Return the [X, Y] coordinate for the center point of the cell that contains the specified text.  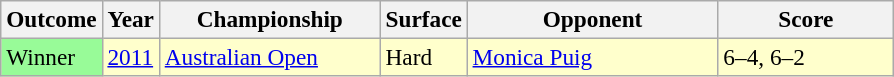
Championship [270, 19]
Outcome [52, 19]
Australian Open [270, 57]
Year [130, 19]
Hard [424, 57]
Opponent [592, 19]
Surface [424, 19]
Score [806, 19]
Monica Puig [592, 57]
2011 [130, 57]
6–4, 6–2 [806, 57]
Winner [52, 57]
